Identify which cell holds the provided text, then report its [x, y] central coordinate. 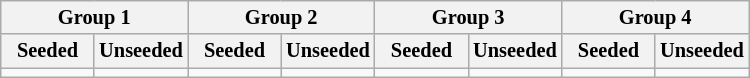
Group 3 [468, 17]
Group 4 [656, 17]
Group 1 [94, 17]
Group 2 [282, 17]
